Capture the cell that displays the provided text and extract its (X, Y) central coordinate. 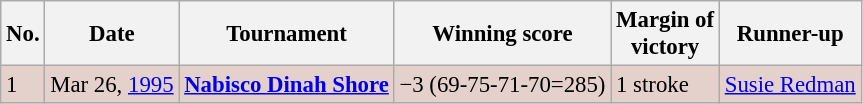
Winning score (502, 34)
Tournament (286, 34)
1 stroke (666, 85)
Mar 26, 1995 (112, 85)
Date (112, 34)
−3 (69-75-71-70=285) (502, 85)
Susie Redman (790, 85)
Margin ofvictory (666, 34)
Runner-up (790, 34)
No. (23, 34)
Nabisco Dinah Shore (286, 85)
1 (23, 85)
